From the cell containing the given text, extract its center point as (x, y) coordinate. 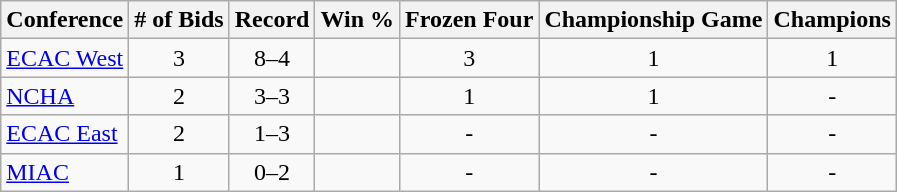
Win % (358, 20)
Record (272, 20)
8–4 (272, 58)
3–3 (272, 96)
Championship Game (654, 20)
NCHA (65, 96)
MIAC (65, 172)
# of Bids (179, 20)
1–3 (272, 134)
Champions (832, 20)
ECAC East (65, 134)
0–2 (272, 172)
ECAC West (65, 58)
Frozen Four (470, 20)
Conference (65, 20)
